Pinpoint the cell where the given text exists, returning its (X, Y) midpoint coordinate. 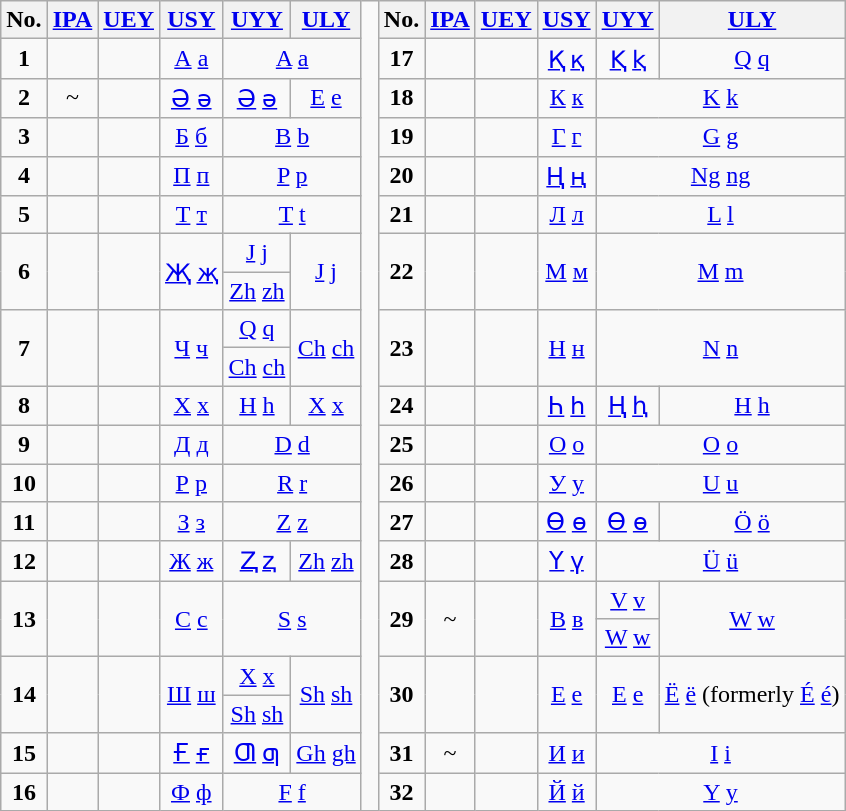
Ng ng (720, 176)
T t (292, 215)
10 (24, 483)
У у (566, 483)
F f (292, 791)
Җ җ (192, 272)
24 (401, 406)
S s (292, 619)
K k (720, 98)
25 (401, 444)
6 (24, 272)
З з (192, 522)
А а (192, 59)
Т т (192, 215)
Б б (192, 137)
8 (24, 406)
26 (401, 483)
A a (292, 59)
Ә ә (192, 98)
18 (401, 98)
22 (401, 272)
М м (566, 272)
Р р (192, 483)
Z z (292, 522)
9 (24, 444)
D d (292, 444)
Н н (566, 348)
15 (24, 753)
O o (720, 444)
27 (401, 522)
14 (24, 695)
29 (401, 619)
Ɵ ɵ (628, 522)
В в (566, 619)
Х х (192, 406)
Ⱨ ⱨ (628, 406)
3 (24, 137)
Ө ө (566, 522)
U u (720, 483)
30 (401, 695)
Ғ ғ (192, 753)
Ң ң (566, 176)
B b (292, 137)
П п (192, 176)
Ö ö (752, 522)
21 (401, 215)
G g (720, 137)
Й й (566, 791)
19 (401, 137)
2 (24, 98)
Ж ж (192, 561)
23 (401, 348)
R r (292, 483)
Ф ф (192, 791)
31 (401, 753)
P p (292, 176)
V v (628, 600)
5 (24, 215)
Е е (566, 695)
13 (24, 619)
Ə ə (257, 98)
I i (720, 753)
Y y (720, 791)
Һ һ (566, 406)
32 (401, 791)
Gh gh (326, 753)
N n (720, 348)
17 (401, 59)
L l (720, 215)
Г г (566, 137)
О о (566, 444)
12 (24, 561)
4 (24, 176)
Ч ч (192, 348)
11 (24, 522)
Ü ü (720, 561)
Ⱪ ⱪ (628, 59)
Ү ү (566, 561)
7 (24, 348)
Л л (566, 215)
Ƣ ƣ (257, 753)
M m (720, 272)
Ⱬ ⱬ (257, 561)
Д д (192, 444)
Ш ш (192, 695)
И и (566, 753)
Қ қ (566, 59)
1 (24, 59)
20 (401, 176)
16 (24, 791)
28 (401, 561)
К к (566, 98)
Ë ë (formerly É é) (752, 695)
С с (192, 619)
